Capture the cell that displays the provided text and extract its (x, y) central coordinate. 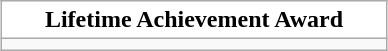
Lifetime Achievement Award (194, 20)
